Return (X, Y) of the center of cell containing provided text 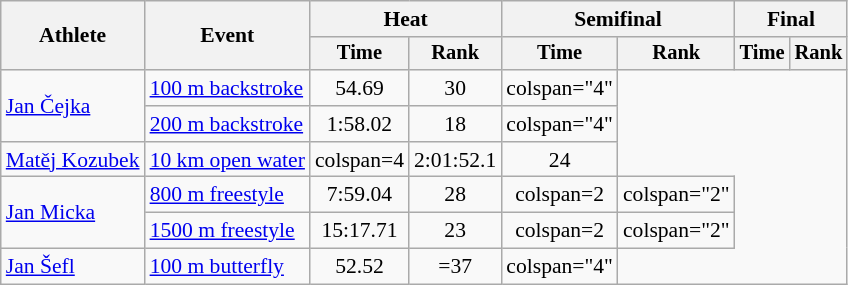
Semifinal (618, 19)
23 (455, 231)
colspan=4 (360, 160)
1:58.02 (360, 124)
10 km open water (228, 160)
=37 (455, 267)
Jan Čejka (73, 106)
18 (455, 124)
28 (455, 195)
100 m backstroke (228, 88)
Heat (406, 19)
1500 m freestyle (228, 231)
100 m butterfly (228, 267)
Matěj Kozubek (73, 160)
Final (791, 19)
2:01:52.1 (455, 160)
7:59.04 (360, 195)
15:17.71 (360, 231)
Athlete (73, 36)
Event (228, 36)
200 m backstroke (228, 124)
Jan Šefl (73, 267)
30 (455, 88)
Jan Micka (73, 212)
800 m freestyle (228, 195)
24 (560, 160)
52.52 (360, 267)
54.69 (360, 88)
